Scan for the cell matching the given text and deliver its [X, Y] coordinate at center. 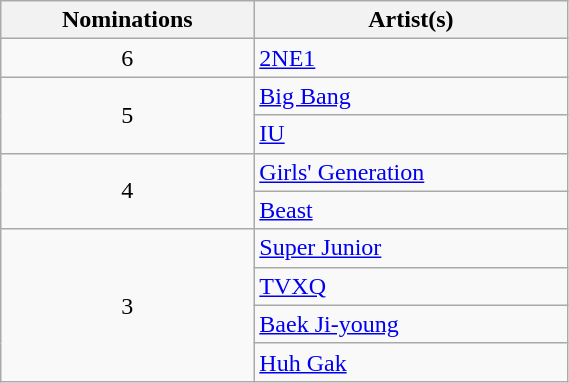
Beast [411, 210]
Big Bang [411, 96]
Nominations [128, 20]
2NE1 [411, 58]
Super Junior [411, 248]
IU [411, 134]
5 [128, 115]
Baek Ji-young [411, 324]
Huh Gak [411, 362]
6 [128, 58]
TVXQ [411, 286]
Artist(s) [411, 20]
Girls' Generation [411, 172]
4 [128, 191]
3 [128, 305]
